Return [x, y] of the center of cell containing provided text 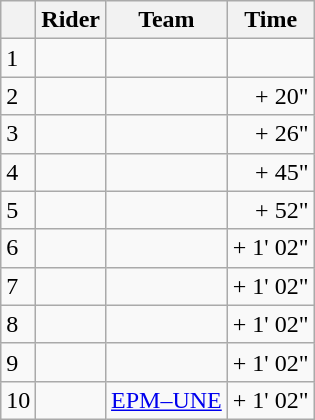
+ 26" [270, 134]
1 [18, 58]
Rider [71, 20]
+ 52" [270, 210]
10 [18, 400]
3 [18, 134]
8 [18, 324]
Time [270, 20]
4 [18, 172]
+ 45" [270, 172]
5 [18, 210]
6 [18, 248]
EPM–UNE [167, 400]
7 [18, 286]
9 [18, 362]
2 [18, 96]
Team [167, 20]
+ 20" [270, 96]
